Output the (X, Y) coordinate of the center of the cell containing the given text.  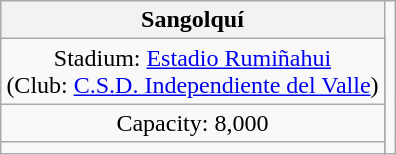
Capacity: 8,000 (192, 123)
Stadium: Estadio Rumiñahui(Club: C.S.D. Independiente del Valle) (192, 72)
Sangolquí (192, 20)
